Pinpoint the cell where the given text exists, returning its (x, y) midpoint coordinate. 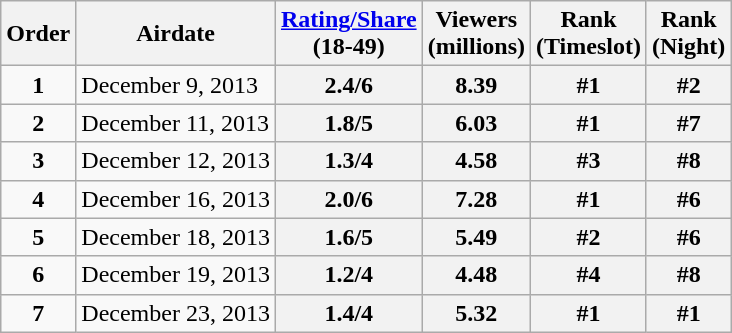
1 (38, 85)
7.28 (476, 199)
December 9, 2013 (176, 85)
1.8/5 (348, 123)
1.6/5 (348, 237)
5 (38, 237)
5.49 (476, 237)
4 (38, 199)
1.4/4 (348, 313)
Viewers(millions) (476, 34)
2.0/6 (348, 199)
#7 (688, 123)
Rating/Share(18-49) (348, 34)
December 12, 2013 (176, 161)
2.4/6 (348, 85)
3 (38, 161)
December 16, 2013 (176, 199)
4.58 (476, 161)
5.32 (476, 313)
2 (38, 123)
6 (38, 275)
December 18, 2013 (176, 237)
Order (38, 34)
7 (38, 313)
#4 (589, 275)
December 19, 2013 (176, 275)
6.03 (476, 123)
1.3/4 (348, 161)
December 23, 2013 (176, 313)
Rank(Night) (688, 34)
December 11, 2013 (176, 123)
1.2/4 (348, 275)
8.39 (476, 85)
4.48 (476, 275)
#3 (589, 161)
Rank(Timeslot) (589, 34)
Airdate (176, 34)
